Capture the cell that displays the provided text and extract its [X, Y] central coordinate. 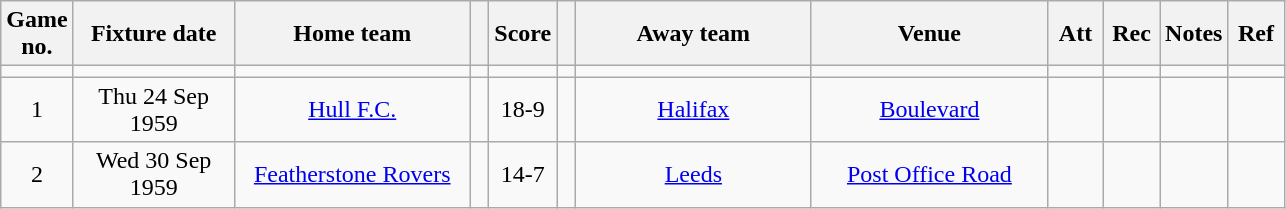
Att [1075, 34]
Thu 24 Sep 1959 [154, 110]
18-9 [523, 110]
Fixture date [154, 34]
Leeds [693, 174]
1 [37, 110]
Venue [929, 34]
Rec [1132, 34]
Home team [352, 34]
14-7 [523, 174]
Game no. [37, 34]
2 [37, 174]
Halifax [693, 110]
Notes [1194, 34]
Score [523, 34]
Ref [1256, 34]
Featherstone Rovers [352, 174]
Boulevard [929, 110]
Away team [693, 34]
Wed 30 Sep 1959 [154, 174]
Hull F.C. [352, 110]
Post Office Road [929, 174]
